Pinpoint the cell where the given text exists, returning its (X, Y) midpoint coordinate. 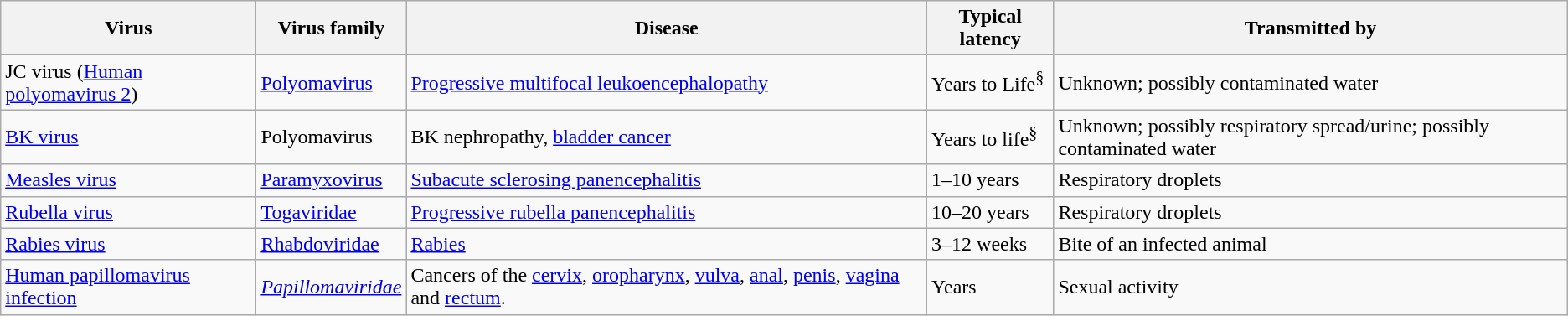
JC virus (Human polyomavirus 2) (129, 82)
Years to Life§ (990, 82)
Years (990, 287)
Unknown; possibly respiratory spread/urine; possibly contaminated water (1310, 137)
Cancers of the cervix, oropharynx, vulva, anal, penis, vagina and rectum. (667, 287)
Disease (667, 28)
Virus family (332, 28)
Paramyxovirus (332, 180)
Typical latency (990, 28)
Years to life§ (990, 137)
Sexual activity (1310, 287)
Progressive rubella panencephalitis (667, 212)
BK virus (129, 137)
Togaviridae (332, 212)
Subacute sclerosing panencephalitis (667, 180)
Rhabdoviridae (332, 244)
Rabies (667, 244)
Progressive multifocal leukoencephalopathy (667, 82)
3–12 weeks (990, 244)
Measles virus (129, 180)
Bite of an infected animal (1310, 244)
Unknown; possibly contaminated water (1310, 82)
Human papillomavirus infection (129, 287)
Virus (129, 28)
Rabies virus (129, 244)
Rubella virus (129, 212)
Transmitted by (1310, 28)
1–10 years (990, 180)
BK nephropathy, bladder cancer (667, 137)
10–20 years (990, 212)
Papillomaviridae (332, 287)
